From the cell containing the given text, extract its center point as (X, Y) coordinate. 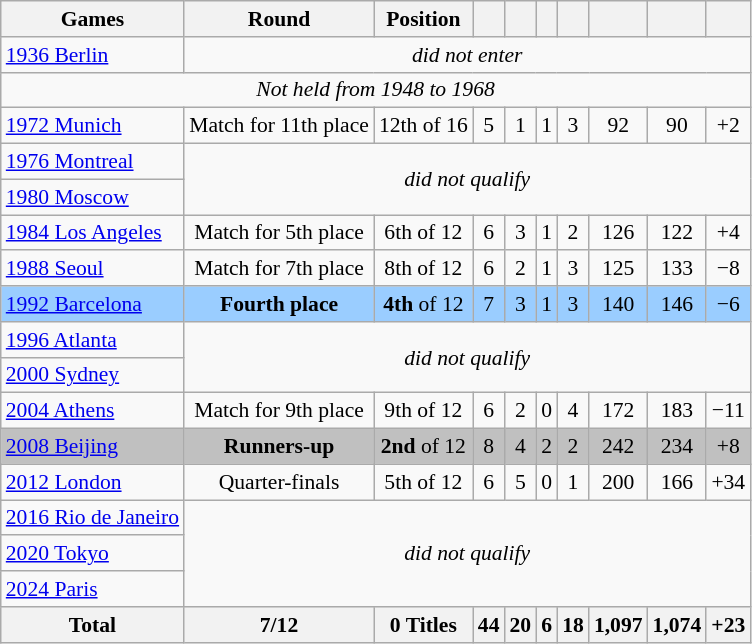
1980 Moscow (92, 197)
92 (618, 126)
Total (92, 625)
8 (489, 447)
0 Titles (424, 625)
125 (618, 269)
133 (678, 269)
2020 Tokyo (92, 554)
Match for 7th place (279, 269)
Round (279, 19)
183 (678, 411)
20 (520, 625)
2nd of 12 (424, 447)
−8 (728, 269)
1992 Barcelona (92, 304)
6th of 12 (424, 233)
2024 Paris (92, 589)
1,074 (678, 625)
Match for 9th place (279, 411)
140 (618, 304)
+2 (728, 126)
−6 (728, 304)
2012 London (92, 482)
+8 (728, 447)
5th of 12 (424, 482)
did not enter (467, 55)
12th of 16 (424, 126)
Fourth place (279, 304)
18 (573, 625)
126 (618, 233)
1984 Los Angeles (92, 233)
1996 Atlanta (92, 340)
9th of 12 (424, 411)
1936 Berlin (92, 55)
+23 (728, 625)
8th of 12 (424, 269)
Quarter-finals (279, 482)
Runners-up (279, 447)
+4 (728, 233)
Not held from 1948 to 1968 (376, 90)
200 (618, 482)
242 (618, 447)
Games (92, 19)
7 (489, 304)
146 (678, 304)
Position (424, 19)
166 (678, 482)
2016 Rio de Janeiro (92, 518)
Match for 11th place (279, 126)
−11 (728, 411)
Match for 5th place (279, 233)
122 (678, 233)
44 (489, 625)
4th of 12 (424, 304)
1976 Montreal (92, 162)
234 (678, 447)
1988 Seoul (92, 269)
2004 Athens (92, 411)
1,097 (618, 625)
172 (618, 411)
2000 Sydney (92, 375)
90 (678, 126)
+34 (728, 482)
7/12 (279, 625)
1972 Munich (92, 126)
2008 Beijing (92, 447)
